Pinpoint the cell where the given text exists, returning its (x, y) midpoint coordinate. 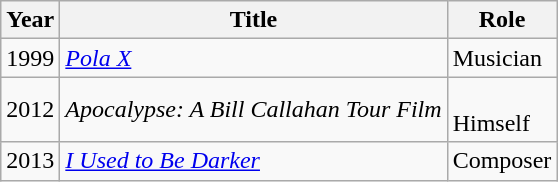
Musician (502, 58)
I Used to Be Darker (254, 161)
1999 (30, 58)
Role (502, 20)
2012 (30, 110)
Pola X (254, 58)
Year (30, 20)
2013 (30, 161)
Composer (502, 161)
Himself (502, 110)
Apocalypse: A Bill Callahan Tour Film (254, 110)
Title (254, 20)
